Return (x, y) of the center of cell containing provided text 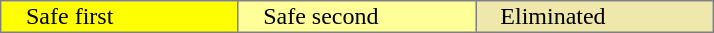
Safe second (356, 17)
Eliminated (594, 17)
Safe first (120, 17)
